Identify which cell holds the provided text, then report its (X, Y) central coordinate. 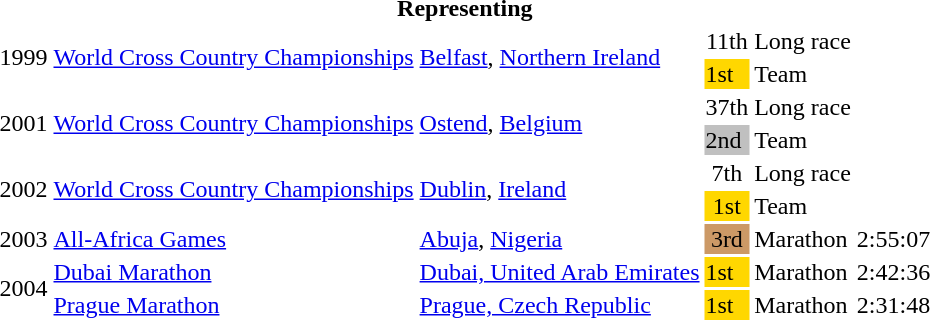
Belfast, Northern Ireland (560, 58)
2nd (727, 140)
Dubai Marathon (234, 272)
Dubai, United Arab Emirates (560, 272)
Dublin, Ireland (560, 190)
Ostend, Belgium (560, 124)
3rd (727, 239)
Abuja, Nigeria (560, 239)
Prague, Czech Republic (560, 305)
7th (727, 173)
37th (727, 107)
11th (727, 41)
Prague Marathon (234, 305)
All-Africa Games (234, 239)
